For the text-containing cell, return its midpoint in (x, y) coordinate format. 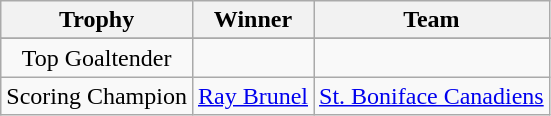
Scoring Champion (97, 96)
Winner (252, 20)
Team (432, 20)
Trophy (97, 20)
St. Boniface Canadiens (432, 96)
Top Goaltender (97, 58)
Ray Brunel (252, 96)
